Provide the (X, Y) coordinate of the cell's center where the given text is located.  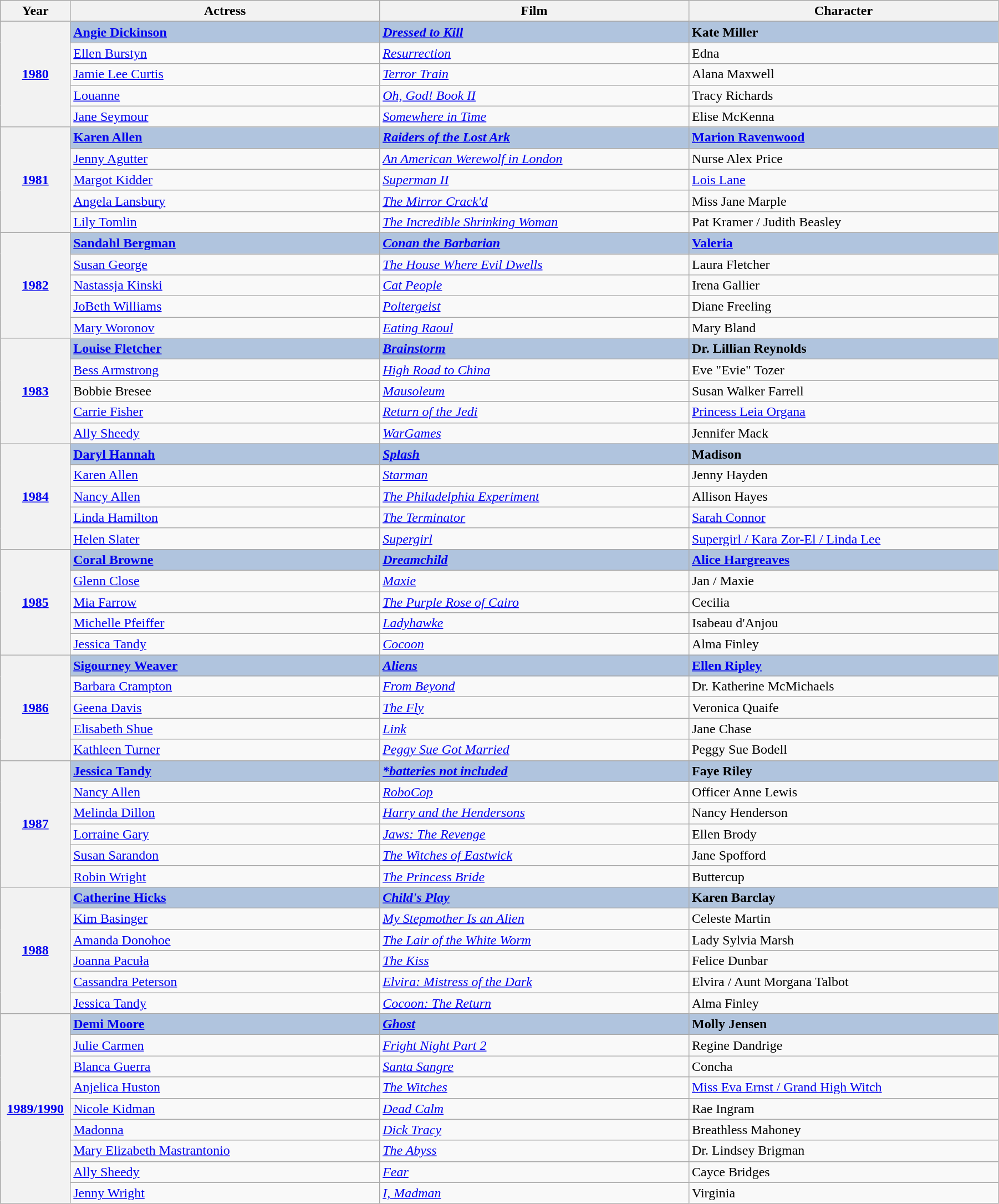
Ellen Ripley (843, 665)
Officer Anne Lewis (843, 792)
Laura Fletcher (843, 265)
Kim Basinger (225, 918)
*batteries not included (534, 771)
Starman (534, 475)
Lois Lane (843, 180)
Madison (843, 454)
Film (534, 11)
Coral Browne (225, 560)
1981 (35, 180)
Elvira / Aunt Morgana Talbot (843, 982)
Louise Fletcher (225, 349)
Isabeau d'Anjou (843, 623)
Terror Train (534, 74)
Elisabeth Shue (225, 729)
Cayce Bridges (843, 1172)
Irena Gallier (843, 286)
Mary Woronov (225, 328)
The Abyss (534, 1151)
1982 (35, 285)
Tracy Richards (843, 95)
Child's Play (534, 897)
1984 (35, 496)
Actress (225, 11)
Rae Ingram (843, 1109)
Brainstorm (534, 349)
Somewhere in Time (534, 116)
Ladyhawke (534, 623)
Oh, God! Book II (534, 95)
Sandahl Bergman (225, 243)
Catherine Hicks (225, 897)
Susan George (225, 265)
Anjelica Huston (225, 1088)
Elvira: Mistress of the Dark (534, 982)
Valeria (843, 243)
Miss Jane Marple (843, 201)
Diane Freeling (843, 307)
Nancy Henderson (843, 813)
Jamie Lee Curtis (225, 74)
Virginia (843, 1193)
The Terminator (534, 517)
Karen Barclay (843, 897)
Peggy Sue Bodell (843, 750)
Angela Lansbury (225, 201)
The Kiss (534, 961)
Susan Walker Farrell (843, 391)
Louanne (225, 95)
Poltergeist (534, 307)
Cocoon (534, 644)
Ghost (534, 1024)
Kate Miller (843, 32)
Julie Carmen (225, 1045)
Lily Tomlin (225, 222)
Melinda Dillon (225, 813)
Dead Calm (534, 1109)
Bobbie Bresee (225, 391)
1987 (35, 824)
Jane Spofford (843, 855)
Angie Dickinson (225, 32)
Cassandra Peterson (225, 982)
Elise McKenna (843, 116)
Glenn Close (225, 581)
Felice Dunbar (843, 961)
Cecilia (843, 602)
An American Werewolf in London (534, 159)
Dr. Katherine McMichaels (843, 687)
Character (843, 11)
WarGames (534, 433)
Santa Sangre (534, 1066)
Cat People (534, 286)
The Lair of the White Worm (534, 940)
Nastassja Kinski (225, 286)
From Beyond (534, 687)
Link (534, 729)
Demi Moore (225, 1024)
Superman II (534, 180)
1983 (35, 391)
Eating Raoul (534, 328)
Madonna (225, 1130)
Amanda Donohoe (225, 940)
Return of the Jedi (534, 412)
Concha (843, 1066)
Jaws: The Revenge (534, 834)
I, Madman (534, 1193)
Year (35, 11)
Dr. Lindsey Brigman (843, 1151)
Dick Tracy (534, 1130)
Faye Riley (843, 771)
Fear (534, 1172)
The Philadelphia Experiment (534, 496)
High Road to China (534, 370)
Daryl Hannah (225, 454)
Linda Hamilton (225, 517)
Michelle Pfeiffer (225, 623)
Bess Armstrong (225, 370)
Raiders of the Lost Ark (534, 138)
Mausoleum (534, 391)
Jenny Wright (225, 1193)
1985 (35, 602)
The Incredible Shrinking Woman (534, 222)
The Witches of Eastwick (534, 855)
Barbara Crampton (225, 687)
Susan Sarandon (225, 855)
Helen Slater (225, 539)
Allison Hayes (843, 496)
Alana Maxwell (843, 74)
Blanca Guerra (225, 1066)
Supergirl (534, 539)
Jenny Hayden (843, 475)
Sigourney Weaver (225, 665)
Margot Kidder (225, 180)
Jenny Agutter (225, 159)
Peggy Sue Got Married (534, 750)
Molly Jensen (843, 1024)
Robin Wright (225, 876)
1980 (35, 74)
Splash (534, 454)
Veronica Quaife (843, 708)
The House Where Evil Dwells (534, 265)
Jan / Maxie (843, 581)
Jane Chase (843, 729)
Pat Kramer / Judith Beasley (843, 222)
Nicole Kidman (225, 1109)
Kathleen Turner (225, 750)
Ellen Burstyn (225, 53)
Alice Hargreaves (843, 560)
Geena Davis (225, 708)
JoBeth Williams (225, 307)
Mary Bland (843, 328)
Conan the Barbarian (534, 243)
My Stepmother Is an Alien (534, 918)
Supergirl / Kara Zor-El / Linda Lee (843, 539)
The Mirror Crack'd (534, 201)
Jennifer Mack (843, 433)
Dressed to Kill (534, 32)
Eve "Evie" Tozer (843, 370)
Buttercup (843, 876)
Carrie Fisher (225, 412)
Cocoon: The Return (534, 1003)
Nurse Alex Price (843, 159)
Lady Sylvia Marsh (843, 940)
Dr. Lillian Reynolds (843, 349)
Princess Leia Organa (843, 412)
Dreamchild (534, 560)
The Princess Bride (534, 876)
RoboCop (534, 792)
Edna (843, 53)
Joanna Pacuła (225, 961)
Breathless Mahoney (843, 1130)
Mary Elizabeth Mastrantonio (225, 1151)
Marion Ravenwood (843, 138)
Jane Seymour (225, 116)
Fright Night Part 2 (534, 1045)
Aliens (534, 665)
Celeste Martin (843, 918)
The Fly (534, 708)
The Purple Rose of Cairo (534, 602)
1986 (35, 708)
Resurrection (534, 53)
Sarah Connor (843, 517)
1989/1990 (35, 1109)
Lorraine Gary (225, 834)
1988 (35, 950)
Harry and the Hendersons (534, 813)
Ellen Brody (843, 834)
Mia Farrow (225, 602)
The Witches (534, 1088)
Regine Dandrige (843, 1045)
Miss Eva Ernst / Grand High Witch (843, 1088)
Maxie (534, 581)
